Return (x, y) of the center of cell containing provided text 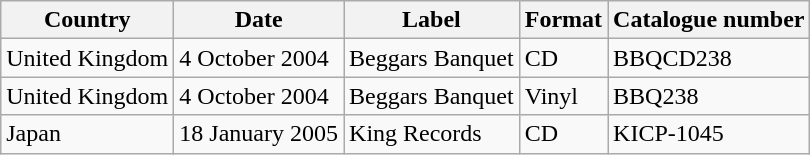
Label (432, 20)
Country (88, 20)
Japan (88, 134)
King Records (432, 134)
KICP-1045 (709, 134)
Catalogue number (709, 20)
Format (563, 20)
Date (259, 20)
Vinyl (563, 96)
BBQ238 (709, 96)
18 January 2005 (259, 134)
BBQCD238 (709, 58)
